Identify which cell holds the provided text, then report its (x, y) central coordinate. 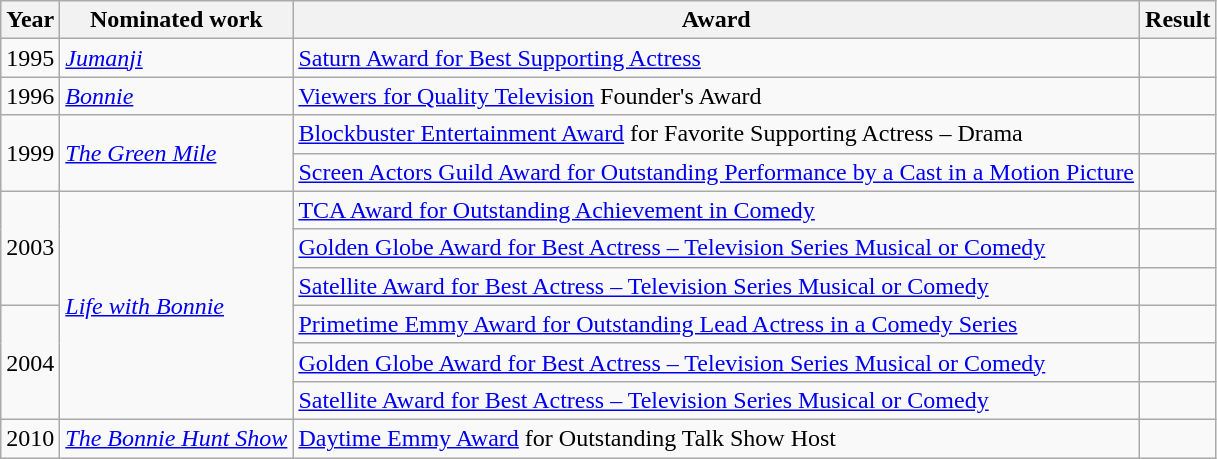
1996 (30, 96)
Nominated work (176, 20)
Bonnie (176, 96)
2010 (30, 438)
Daytime Emmy Award for Outstanding Talk Show Host (716, 438)
The Green Mile (176, 153)
1995 (30, 58)
Screen Actors Guild Award for Outstanding Performance by a Cast in a Motion Picture (716, 172)
Blockbuster Entertainment Award for Favorite Supporting Actress – Drama (716, 134)
Result (1178, 20)
TCA Award for Outstanding Achievement in Comedy (716, 210)
Life with Bonnie (176, 305)
Jumanji (176, 58)
2004 (30, 362)
Award (716, 20)
Year (30, 20)
2003 (30, 248)
1999 (30, 153)
Viewers for Quality Television Founder's Award (716, 96)
The Bonnie Hunt Show (176, 438)
Saturn Award for Best Supporting Actress (716, 58)
Primetime Emmy Award for Outstanding Lead Actress in a Comedy Series (716, 324)
